Capture the cell that displays the provided text and extract its (X, Y) central coordinate. 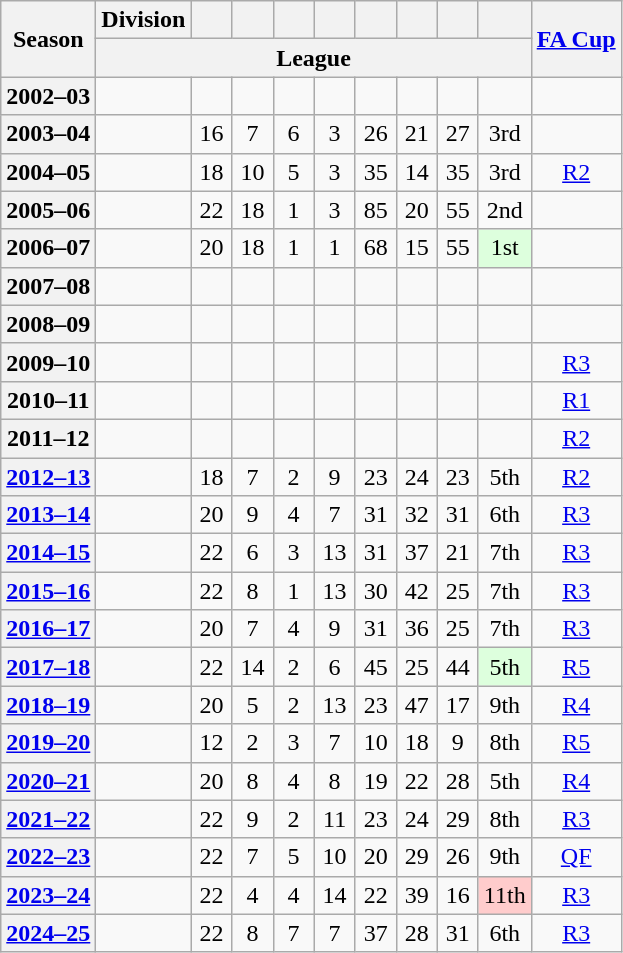
15 (416, 248)
2002–03 (48, 96)
2004–05 (48, 172)
2016–17 (48, 629)
47 (416, 705)
2007–08 (48, 286)
2009–10 (48, 362)
2022–23 (48, 857)
2006–07 (48, 248)
68 (376, 248)
FA Cup (576, 39)
2012–13 (48, 477)
2011–12 (48, 438)
2017–18 (48, 667)
2018–19 (48, 705)
39 (416, 895)
85 (376, 210)
12 (212, 743)
2024–25 (48, 933)
2014–15 (48, 553)
30 (376, 591)
27 (458, 134)
QF (576, 857)
League (314, 58)
44 (458, 667)
2013–14 (48, 515)
2021–22 (48, 819)
17 (458, 705)
19 (376, 781)
R1 (576, 400)
2005–06 (48, 210)
1st (504, 248)
2023–24 (48, 895)
11 (334, 819)
2020–21 (48, 781)
42 (416, 591)
36 (416, 629)
2008–09 (48, 324)
Season (48, 39)
2003–04 (48, 134)
Division (144, 20)
2015–16 (48, 591)
32 (416, 515)
2019–20 (48, 743)
2010–11 (48, 400)
11th (504, 895)
45 (376, 667)
2nd (504, 210)
